Identify which cell holds the provided text, then report its [x, y] central coordinate. 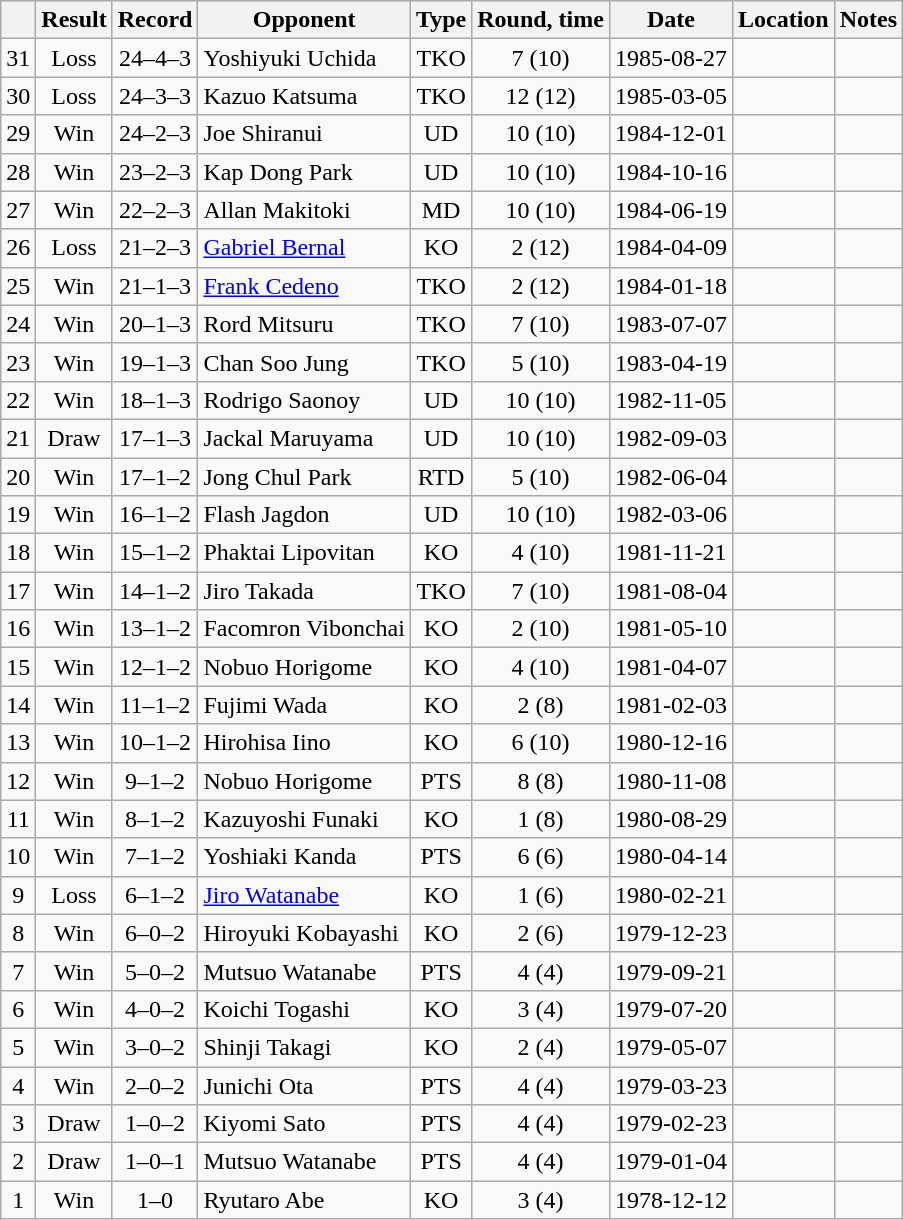
4–0–2 [155, 1009]
13 [18, 743]
Notes [868, 20]
1979-12-23 [670, 933]
Yoshiyuki Uchida [304, 58]
1980-11-08 [670, 781]
19 [18, 515]
1982-06-04 [670, 477]
1981-08-04 [670, 591]
2 (10) [541, 629]
1980-12-16 [670, 743]
1979-02-23 [670, 1124]
Rord Mitsuru [304, 324]
Gabriel Bernal [304, 248]
1979-01-04 [670, 1162]
Shinji Takagi [304, 1047]
7–1–2 [155, 857]
1980-02-21 [670, 895]
22 [18, 400]
Facomron Vibonchai [304, 629]
1985-08-27 [670, 58]
13–1–2 [155, 629]
Opponent [304, 20]
1982-03-06 [670, 515]
18–1–3 [155, 400]
1 [18, 1200]
14 [18, 705]
Frank Cedeno [304, 286]
Hiroyuki Kobayashi [304, 933]
6 (10) [541, 743]
29 [18, 134]
Flash Jagdon [304, 515]
1981-04-07 [670, 667]
23–2–3 [155, 172]
23 [18, 362]
2 [18, 1162]
28 [18, 172]
Phaktai Lipovitan [304, 553]
16 [18, 629]
1985-03-05 [670, 96]
26 [18, 248]
8 (8) [541, 781]
Kazuo Katsuma [304, 96]
5–0–2 [155, 971]
1979-03-23 [670, 1085]
1981-11-21 [670, 553]
3 [18, 1124]
1981-05-10 [670, 629]
Yoshiaki Kanda [304, 857]
1984-01-18 [670, 286]
Record [155, 20]
7 [18, 971]
17 [18, 591]
1981-02-03 [670, 705]
6 [18, 1009]
10–1–2 [155, 743]
24–4–3 [155, 58]
8–1–2 [155, 819]
Fujimi Wada [304, 705]
15 [18, 667]
27 [18, 210]
31 [18, 58]
21–1–3 [155, 286]
Kiyomi Sato [304, 1124]
9–1–2 [155, 781]
12 (12) [541, 96]
19–1–3 [155, 362]
1–0 [155, 1200]
25 [18, 286]
1982-09-03 [670, 438]
14–1–2 [155, 591]
24–3–3 [155, 96]
21–2–3 [155, 248]
17–1–3 [155, 438]
Jiro Watanabe [304, 895]
1984-10-16 [670, 172]
6 (6) [541, 857]
15–1–2 [155, 553]
22–2–3 [155, 210]
2 (4) [541, 1047]
11 [18, 819]
11–1–2 [155, 705]
12 [18, 781]
10 [18, 857]
1–0–2 [155, 1124]
Hirohisa Iino [304, 743]
1980-08-29 [670, 819]
20–1–3 [155, 324]
24–2–3 [155, 134]
1984-12-01 [670, 134]
Result [74, 20]
24 [18, 324]
RTD [440, 477]
Round, time [541, 20]
1979-05-07 [670, 1047]
Joe Shiranui [304, 134]
1984-04-09 [670, 248]
2 (6) [541, 933]
6–0–2 [155, 933]
Type [440, 20]
Junichi Ota [304, 1085]
1980-04-14 [670, 857]
Jong Chul Park [304, 477]
2–0–2 [155, 1085]
Ryutaro Abe [304, 1200]
Jackal Maruyama [304, 438]
1979-09-21 [670, 971]
1982-11-05 [670, 400]
Jiro Takada [304, 591]
2 (8) [541, 705]
17–1–2 [155, 477]
Kap Dong Park [304, 172]
3–0–2 [155, 1047]
1979-07-20 [670, 1009]
6–1–2 [155, 895]
21 [18, 438]
5 [18, 1047]
9 [18, 895]
1 (8) [541, 819]
8 [18, 933]
Rodrigo Saonoy [304, 400]
1984-06-19 [670, 210]
Chan Soo Jung [304, 362]
4 [18, 1085]
Location [783, 20]
16–1–2 [155, 515]
Allan Makitoki [304, 210]
Koichi Togashi [304, 1009]
1983-07-07 [670, 324]
20 [18, 477]
MD [440, 210]
12–1–2 [155, 667]
1 (6) [541, 895]
1983-04-19 [670, 362]
1–0–1 [155, 1162]
18 [18, 553]
30 [18, 96]
Kazuyoshi Funaki [304, 819]
Date [670, 20]
1978-12-12 [670, 1200]
